Provide the [x, y] coordinate of the cell's center where the given text is located.  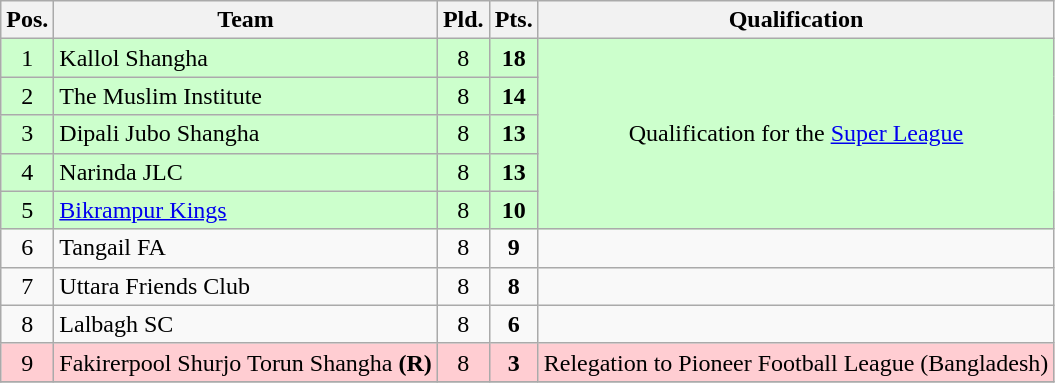
Kallol Shangha [246, 58]
2 [28, 96]
The Muslim Institute [246, 96]
Fakirerpool Shurjo Torun Shangha (R) [246, 362]
Pts. [514, 20]
7 [28, 286]
Dipali Jubo Shangha [246, 134]
Bikrampur Kings [246, 210]
14 [514, 96]
Team [246, 20]
Relegation to Pioneer Football League (Bangladesh) [796, 362]
Narinda JLC [246, 172]
Uttara Friends Club [246, 286]
Pos. [28, 20]
Qualification [796, 20]
Qualification for the Super League [796, 134]
4 [28, 172]
Pld. [463, 20]
18 [514, 58]
Tangail FA [246, 248]
5 [28, 210]
1 [28, 58]
10 [514, 210]
Lalbagh SC [246, 324]
